Identify which cell holds the provided text, then report its (X, Y) central coordinate. 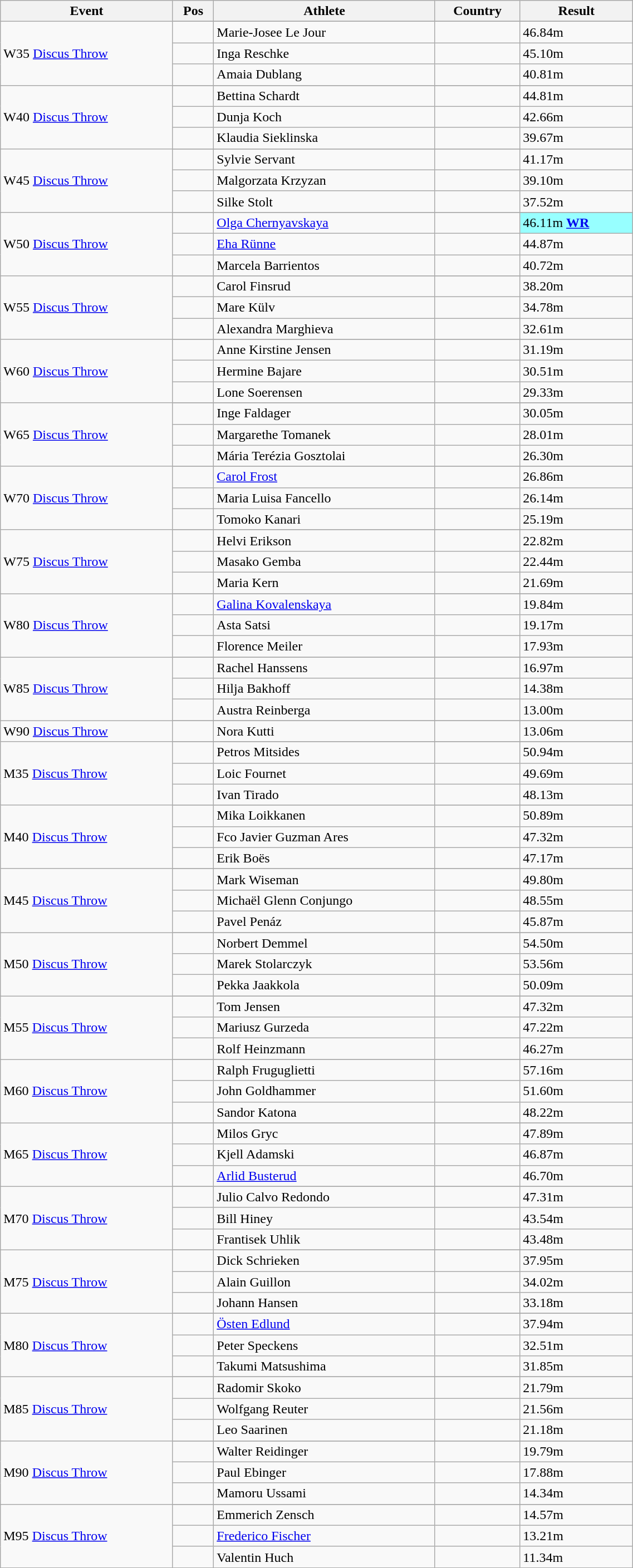
25.19m (577, 519)
Olga Chernyavskaya (325, 223)
50.89m (577, 816)
45.87m (577, 921)
14.57m (577, 1515)
M80 Discus Throw (87, 1345)
47.17m (577, 858)
W80 Discus Throw (87, 625)
Austra Reinberga (325, 710)
Mika Loikkanen (325, 816)
14.34m (577, 1493)
Mark Wiseman (325, 879)
Julio Calvo Redondo (325, 1197)
Helvi Erikson (325, 540)
Ivan Tirado (325, 795)
Bettina Schardt (325, 96)
13.21m (577, 1536)
21.56m (577, 1409)
Walter Reidinger (325, 1451)
47.89m (577, 1133)
13.06m (577, 731)
Maria Kern (325, 583)
Klaudia Sieklinska (325, 138)
22.82m (577, 540)
16.97m (577, 668)
M40 Discus Throw (87, 837)
13.00m (577, 710)
Inge Faldager (325, 413)
Norbert Demmel (325, 943)
M45 Discus Throw (87, 900)
M55 Discus Throw (87, 1028)
26.86m (577, 477)
57.16m (577, 1070)
Pos (193, 11)
Rolf Heinzmann (325, 1049)
40.81m (577, 75)
34.78m (577, 308)
22.44m (577, 561)
Tomoko Kanari (325, 519)
W40 Discus Throw (87, 117)
37.94m (577, 1324)
Wolfgang Reuter (325, 1409)
Florence Meiler (325, 647)
43.54m (577, 1218)
M35 Discus Throw (87, 773)
Masako Gemba (325, 561)
50.09m (577, 985)
M50 Discus Throw (87, 964)
Country (477, 11)
Malgorzata Krzyzan (325, 180)
Margarethe Tomanek (325, 435)
Hermine Bajare (325, 371)
W75 Discus Throw (87, 561)
Frederico Fischer (325, 1536)
42.66m (577, 117)
45.10m (577, 53)
W60 Discus Throw (87, 371)
Mariusz Gurzeda (325, 1028)
31.85m (577, 1367)
41.17m (577, 159)
39.67m (577, 138)
Mária Terézia Gosztolai (325, 456)
32.51m (577, 1345)
34.02m (577, 1281)
26.30m (577, 456)
Maria Luisa Fancello (325, 498)
W90 Discus Throw (87, 731)
40.72m (577, 265)
19.79m (577, 1451)
W65 Discus Throw (87, 435)
50.94m (577, 752)
M85 Discus Throw (87, 1409)
M90 Discus Throw (87, 1472)
49.69m (577, 773)
14.38m (577, 689)
W45 Discus Throw (87, 180)
Valentin Huch (325, 1557)
Inga Reschke (325, 53)
Marcela Barrientos (325, 265)
Dick Schrieken (325, 1260)
32.61m (577, 329)
Lone Soerensen (325, 392)
19.17m (577, 625)
Amaia Dublang (325, 75)
49.80m (577, 879)
17.93m (577, 647)
37.52m (577, 201)
Kjell Adamski (325, 1155)
Event (87, 11)
Galina Kovalenskaya (325, 604)
48.55m (577, 900)
Asta Satsi (325, 625)
39.10m (577, 180)
Petros Mitsides (325, 752)
47.31m (577, 1197)
29.33m (577, 392)
Leo Saarinen (325, 1430)
46.27m (577, 1049)
44.81m (577, 96)
37.95m (577, 1260)
33.18m (577, 1303)
46.84m (577, 32)
Mamoru Ussami (325, 1493)
31.19m (577, 350)
28.01m (577, 435)
Marek Stolarczyk (325, 964)
21.79m (577, 1388)
Sylvie Servant (325, 159)
47.22m (577, 1028)
Mare Külv (325, 308)
Alexandra Marghieva (325, 329)
30.51m (577, 371)
Michaël Glenn Conjungo (325, 900)
Emmerich Zensch (325, 1515)
54.50m (577, 943)
Eha Rünne (325, 244)
46.87m (577, 1155)
51.60m (577, 1091)
21.69m (577, 583)
19.84m (577, 604)
Ralph Fruguglietti (325, 1070)
30.05m (577, 413)
21.18m (577, 1430)
W70 Discus Throw (87, 498)
26.14m (577, 498)
17.88m (577, 1472)
Arlid Busterud (325, 1176)
W85 Discus Throw (87, 689)
Alain Guillon (325, 1281)
Result (577, 11)
Sandor Katona (325, 1112)
M60 Discus Throw (87, 1091)
W55 Discus Throw (87, 308)
43.48m (577, 1239)
11.34m (577, 1557)
Hilja Bakhoff (325, 689)
M75 Discus Throw (87, 1281)
Erik Boës (325, 858)
Nora Kutti (325, 731)
Takumi Matsushima (325, 1367)
Athlete (325, 11)
Tom Jensen (325, 1007)
Anne Kirstine Jensen (325, 350)
Dunja Koch (325, 117)
M70 Discus Throw (87, 1218)
48.13m (577, 795)
Rachel Hanssens (325, 668)
W50 Discus Throw (87, 244)
Fco Javier Guzman Ares (325, 837)
44.87m (577, 244)
M95 Discus Throw (87, 1536)
46.11m WR (577, 223)
Carol Finsrud (325, 287)
Radomir Skoko (325, 1388)
Pavel Penáz (325, 921)
53.56m (577, 964)
Östen Edlund (325, 1324)
Marie-Josee Le Jour (325, 32)
Loic Fournet (325, 773)
Bill Hiney (325, 1218)
M65 Discus Throw (87, 1155)
Frantisek Uhlik (325, 1239)
Paul Ebinger (325, 1472)
Milos Gryc (325, 1133)
W35 Discus Throw (87, 53)
48.22m (577, 1112)
Pekka Jaakkola (325, 985)
46.70m (577, 1176)
Silke Stolt (325, 201)
Johann Hansen (325, 1303)
Peter Speckens (325, 1345)
38.20m (577, 287)
Carol Frost (325, 477)
John Goldhammer (325, 1091)
